Identify which cell holds the provided text, then report its (x, y) central coordinate. 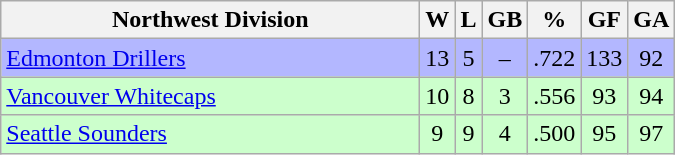
3 (505, 96)
.500 (554, 134)
8 (468, 96)
4 (505, 134)
95 (604, 134)
.722 (554, 58)
97 (652, 134)
– (505, 58)
10 (438, 96)
93 (604, 96)
GA (652, 20)
Edmonton Drillers (210, 58)
92 (652, 58)
133 (604, 58)
Vancouver Whitecaps (210, 96)
GF (604, 20)
GB (505, 20)
L (468, 20)
.556 (554, 96)
Northwest Division (210, 20)
5 (468, 58)
94 (652, 96)
% (554, 20)
W (438, 20)
Seattle Sounders (210, 134)
13 (438, 58)
